Capture the cell that displays the provided text and extract its (X, Y) central coordinate. 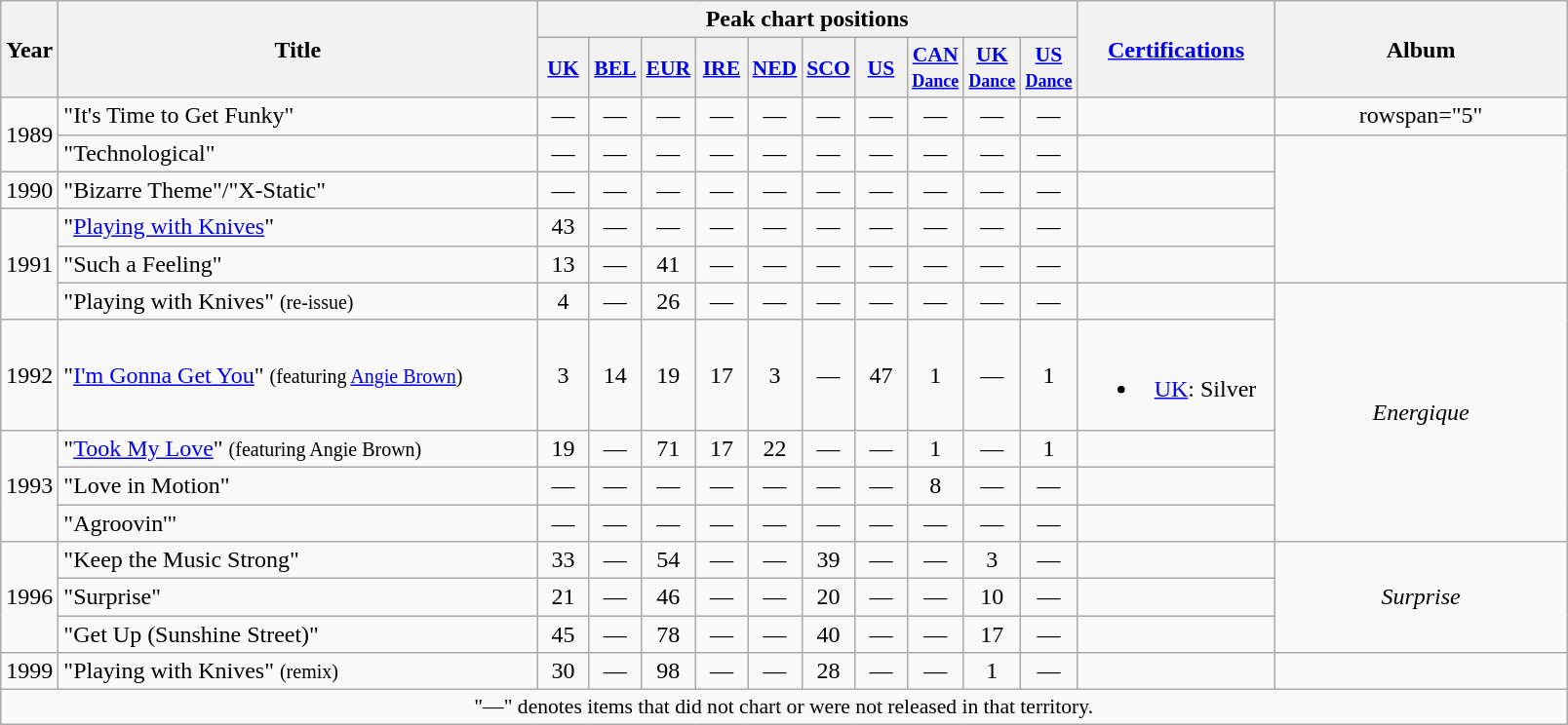
39 (829, 560)
Certifications (1176, 49)
1993 (29, 485)
45 (564, 634)
21 (564, 597)
1989 (29, 134)
Title (298, 49)
43 (564, 227)
98 (669, 671)
20 (829, 597)
4 (564, 301)
"Playing with Knives" (remix) (298, 671)
BEL (614, 68)
Year (29, 49)
Surprise (1422, 597)
46 (669, 597)
"Playing with Knives" (298, 227)
rowspan="5" (1422, 116)
"Technological" (298, 153)
"Such a Feeling" (298, 264)
78 (669, 634)
28 (829, 671)
CANDance (935, 68)
47 (882, 374)
NED (775, 68)
EUR (669, 68)
8 (935, 485)
UK: Silver (1176, 374)
USDance (1048, 68)
1996 (29, 597)
40 (829, 634)
"Love in Motion" (298, 485)
1990 (29, 190)
26 (669, 301)
1992 (29, 374)
IRE (722, 68)
"It's Time to Get Funky" (298, 116)
1991 (29, 264)
10 (992, 597)
"I'm Gonna Get You" (featuring Angie Brown) (298, 374)
54 (669, 560)
"Keep the Music Strong" (298, 560)
SCO (829, 68)
UKDance (992, 68)
13 (564, 264)
"Bizarre Theme"/"X-Static" (298, 190)
"Get Up (Sunshine Street)" (298, 634)
71 (669, 448)
Peak chart positions (807, 19)
1999 (29, 671)
"Took My Love" (featuring Angie Brown) (298, 448)
41 (669, 264)
"Agroovin'" (298, 523)
33 (564, 560)
14 (614, 374)
Album (1422, 49)
"—" denotes items that did not chart or were not released in that territory. (784, 707)
Energique (1422, 411)
"Surprise" (298, 597)
UK (564, 68)
US (882, 68)
"Playing with Knives" (re-issue) (298, 301)
30 (564, 671)
22 (775, 448)
